Extract the [X, Y] coordinate from the center of the cell holding the provided text.  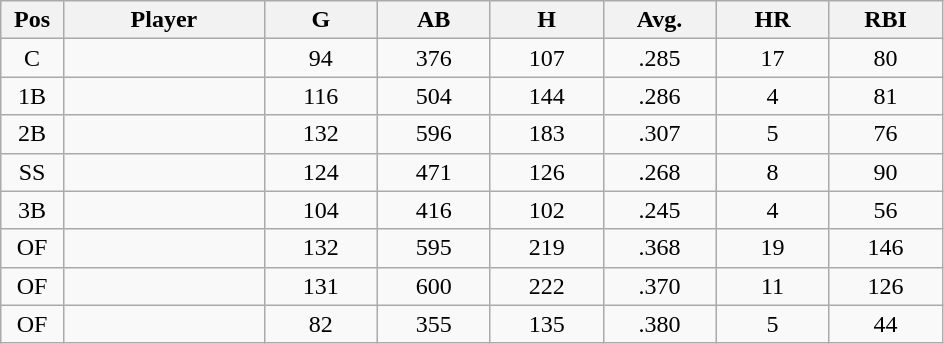
Avg. [660, 20]
3B [32, 210]
SS [32, 172]
416 [434, 210]
355 [434, 324]
.245 [660, 210]
.368 [660, 248]
504 [434, 96]
.307 [660, 134]
H [546, 20]
135 [546, 324]
76 [886, 134]
C [32, 58]
146 [886, 248]
595 [434, 248]
RBI [886, 20]
44 [886, 324]
19 [772, 248]
2B [32, 134]
107 [546, 58]
116 [320, 96]
Player [164, 20]
.286 [660, 96]
600 [434, 286]
471 [434, 172]
G [320, 20]
102 [546, 210]
82 [320, 324]
Pos [32, 20]
94 [320, 58]
17 [772, 58]
183 [546, 134]
.370 [660, 286]
376 [434, 58]
80 [886, 58]
.268 [660, 172]
81 [886, 96]
56 [886, 210]
104 [320, 210]
AB [434, 20]
.285 [660, 58]
90 [886, 172]
HR [772, 20]
.380 [660, 324]
8 [772, 172]
124 [320, 172]
144 [546, 96]
222 [546, 286]
1B [32, 96]
219 [546, 248]
131 [320, 286]
596 [434, 134]
11 [772, 286]
